Return the (X, Y) coordinate for the center point of the cell that contains the specified text.  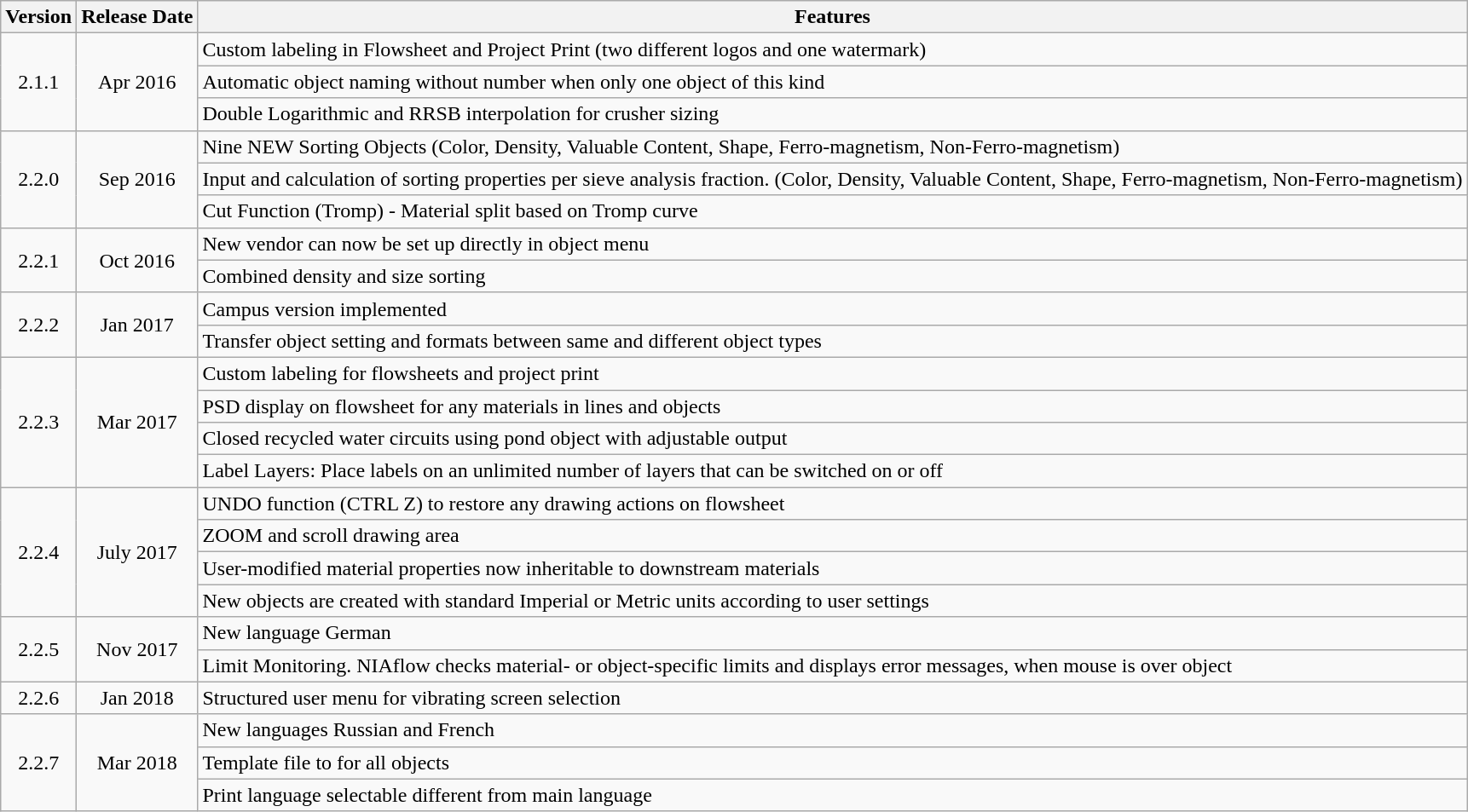
Nov 2017 (137, 649)
2.2.0 (39, 179)
Oct 2016 (137, 260)
Label Layers: Place labels on an unlimited number of layers that can be switched on or off (832, 471)
Mar 2017 (137, 422)
Limit Monitoring. NIAflow checks material- or object-specific limits and displays error messages, when mouse is over object (832, 665)
Jan 2017 (137, 325)
Cut Function (Tromp) - Material split based on Tromp curve (832, 211)
Apr 2016 (137, 82)
2.2.7 (39, 763)
Combined density and size sorting (832, 276)
ZOOM and scroll drawing area (832, 536)
Template file to for all objects (832, 763)
Closed recycled water circuits using pond object with adjustable output (832, 439)
New languages Russian and French (832, 730)
Automatic object naming without number when only one object of this kind (832, 82)
2.2.4 (39, 552)
Double Logarithmic and RRSB interpolation for crusher sizing (832, 114)
2.2.6 (39, 698)
New vendor can now be set up directly in object menu (832, 244)
2.2.3 (39, 422)
2.2.2 (39, 325)
Sep 2016 (137, 179)
PSD display on flowsheet for any materials in lines and objects (832, 406)
2.2.1 (39, 260)
Features (832, 17)
Transfer object setting and formats between same and different object types (832, 341)
New language German (832, 633)
2.1.1 (39, 82)
2.2.5 (39, 649)
Custom labeling for flowsheets and project print (832, 373)
UNDO function (CTRL Z) to restore any drawing actions on flowsheet (832, 504)
Custom labeling in Flowsheet and Project Print (two different logos and one watermark) (832, 49)
Print language selectable different from main language (832, 795)
New objects are created with standard Imperial or Metric units according to user settings (832, 601)
Structured user menu for vibrating screen selection (832, 698)
Jan 2018 (137, 698)
July 2017 (137, 552)
Release Date (137, 17)
Mar 2018 (137, 763)
User-modified material properties now inheritable to downstream materials (832, 568)
Version (39, 17)
Nine NEW Sorting Objects (Color, Density, Valuable Content, Shape, Ferro-magnetism, Non-Ferro-magnetism) (832, 147)
Campus version implemented (832, 308)
